Determine the [X, Y] coordinate at the center of the cell enclosing the given text.  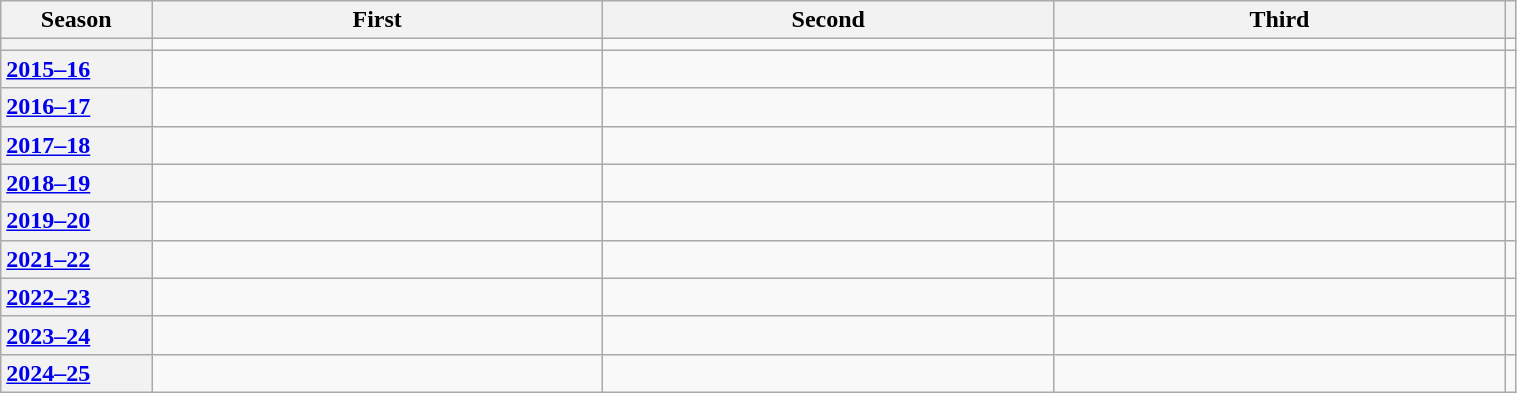
2022–23 [76, 297]
First [378, 20]
Second [828, 20]
2016–17 [76, 107]
2019–20 [76, 221]
Season [76, 20]
2017–18 [76, 145]
2018–19 [76, 183]
Third [1280, 20]
2023–24 [76, 335]
2021–22 [76, 259]
2024–25 [76, 373]
2015–16 [76, 69]
